Scan for the cell matching the given text and deliver its [X, Y] coordinate at center. 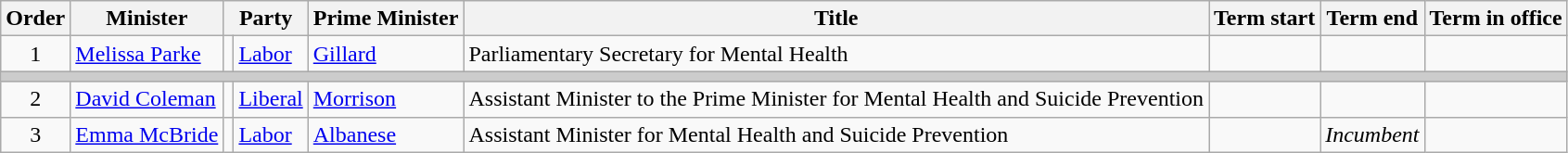
2 [35, 99]
Term start [1265, 19]
Party [265, 19]
Parliamentary Secretary for Mental Health [836, 54]
Gillard [386, 54]
3 [35, 134]
Order [35, 19]
Morrison [386, 99]
Title [836, 19]
Assistant Minister to the Prime Minister for Mental Health and Suicide Prevention [836, 99]
Albanese [386, 134]
Liberal [271, 99]
Minister [147, 19]
Melissa Parke [147, 54]
David Coleman [147, 99]
Prime Minister [386, 19]
1 [35, 54]
Incumbent [1372, 134]
Term end [1372, 19]
Term in office [1496, 19]
Assistant Minister for Mental Health and Suicide Prevention [836, 134]
Emma McBride [147, 134]
